For the text-containing cell, return its midpoint in [X, Y] coordinate format. 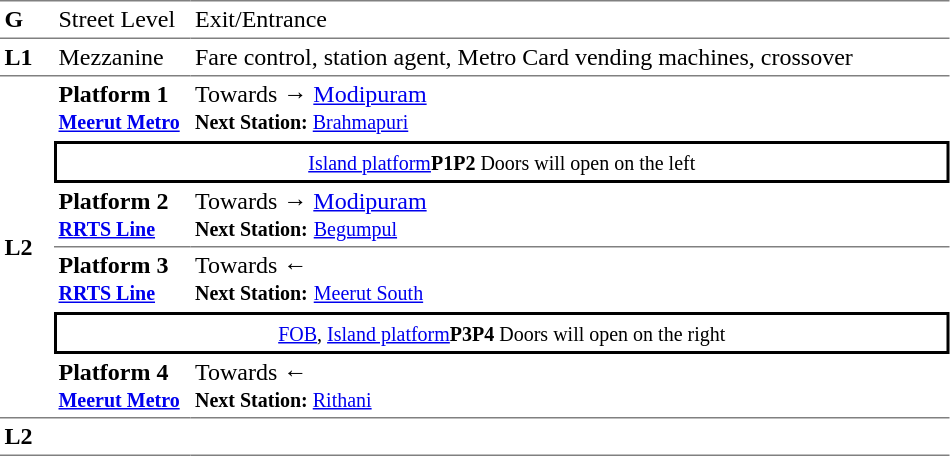
G [27, 20]
Island platformP1P2 Doors will open on the left [502, 162]
L1 [27, 58]
Towards → ModipuramNext Station: Brahmapuri [570, 108]
Platform 1Meerut Metro [122, 108]
Street Level [122, 20]
Towards ← Next Station: Meerut South [570, 280]
Towards → ModipuramNext Station: Begumpul [570, 215]
FOB, Island platformP3P4 Doors will open on the right [502, 333]
Fare control, station agent, Metro Card vending machines, crossover [570, 58]
Exit/Entrance [570, 20]
Mezzanine [122, 58]
Platform 4Meerut Metro [122, 386]
Platform 3RRTS Line [122, 280]
Platform 2RRTS Line [122, 215]
Towards ← Next Station: Rithani [570, 386]
